Identify which cell holds the provided text, then report its [x, y] central coordinate. 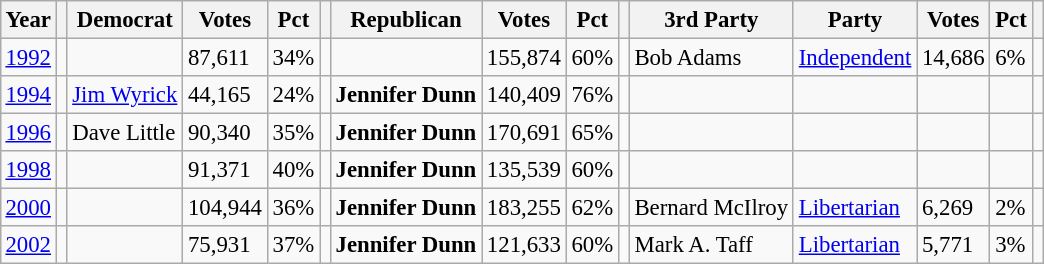
5,771 [954, 245]
121,633 [524, 245]
65% [592, 133]
1998 [28, 170]
104,944 [226, 208]
3% [1011, 245]
Party [854, 20]
76% [592, 95]
Democrat [125, 20]
35% [293, 133]
2000 [28, 208]
3rd Party [711, 20]
14,686 [954, 57]
170,691 [524, 133]
Jim Wyrick [125, 95]
Year [28, 20]
40% [293, 170]
6% [1011, 57]
1996 [28, 133]
34% [293, 57]
6,269 [954, 208]
Bob Adams [711, 57]
75,931 [226, 245]
140,409 [524, 95]
37% [293, 245]
62% [592, 208]
44,165 [226, 95]
2% [1011, 208]
87,611 [226, 57]
183,255 [524, 208]
1994 [28, 95]
1992 [28, 57]
Republican [406, 20]
90,340 [226, 133]
Independent [854, 57]
Bernard McIlroy [711, 208]
Dave Little [125, 133]
Mark A. Taff [711, 245]
135,539 [524, 170]
24% [293, 95]
2002 [28, 245]
36% [293, 208]
91,371 [226, 170]
155,874 [524, 57]
